From the cell containing the given text, extract its center point as [x, y] coordinate. 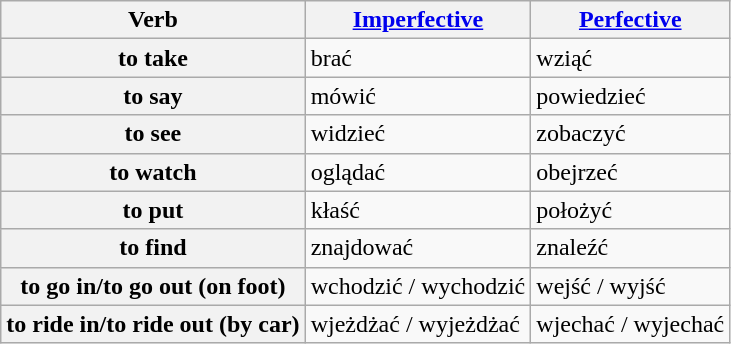
kłaść [418, 210]
to watch [153, 172]
wchodzić / wychodzić [418, 286]
to find [153, 248]
wziąć [630, 58]
to put [153, 210]
to see [153, 134]
powiedzieć [630, 96]
Perfective [630, 20]
mówić [418, 96]
Verb [153, 20]
znaleźć [630, 248]
brać [418, 58]
to go in/to go out (on foot) [153, 286]
to take [153, 58]
wjechać / wyjechać [630, 324]
to say [153, 96]
widzieć [418, 134]
wjeżdżać / wyjeżdżać [418, 324]
wejść / wyjść [630, 286]
zobaczyć [630, 134]
znajdować [418, 248]
obejrzeć [630, 172]
oglądać [418, 172]
położyć [630, 210]
to ride in/to ride out (by car) [153, 324]
Imperfective [418, 20]
